Determine the [x, y] coordinate at the center of the cell enclosing the given text.  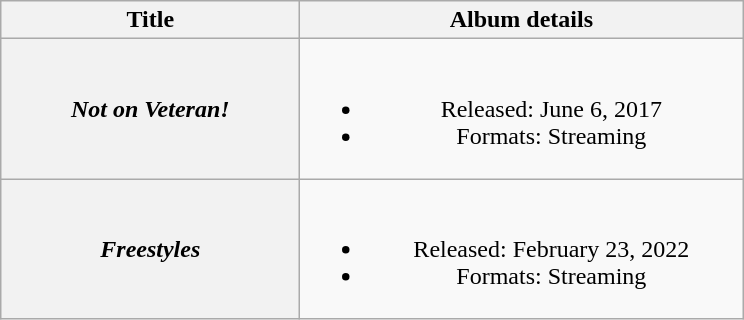
Not on Veteran! [150, 109]
Released: June 6, 2017Formats: Streaming [522, 109]
Released: February 23, 2022Formats: Streaming [522, 249]
Album details [522, 20]
Title [150, 20]
Freestyles [150, 249]
